Determine the [X, Y] coordinate at the center of the cell enclosing the given text.  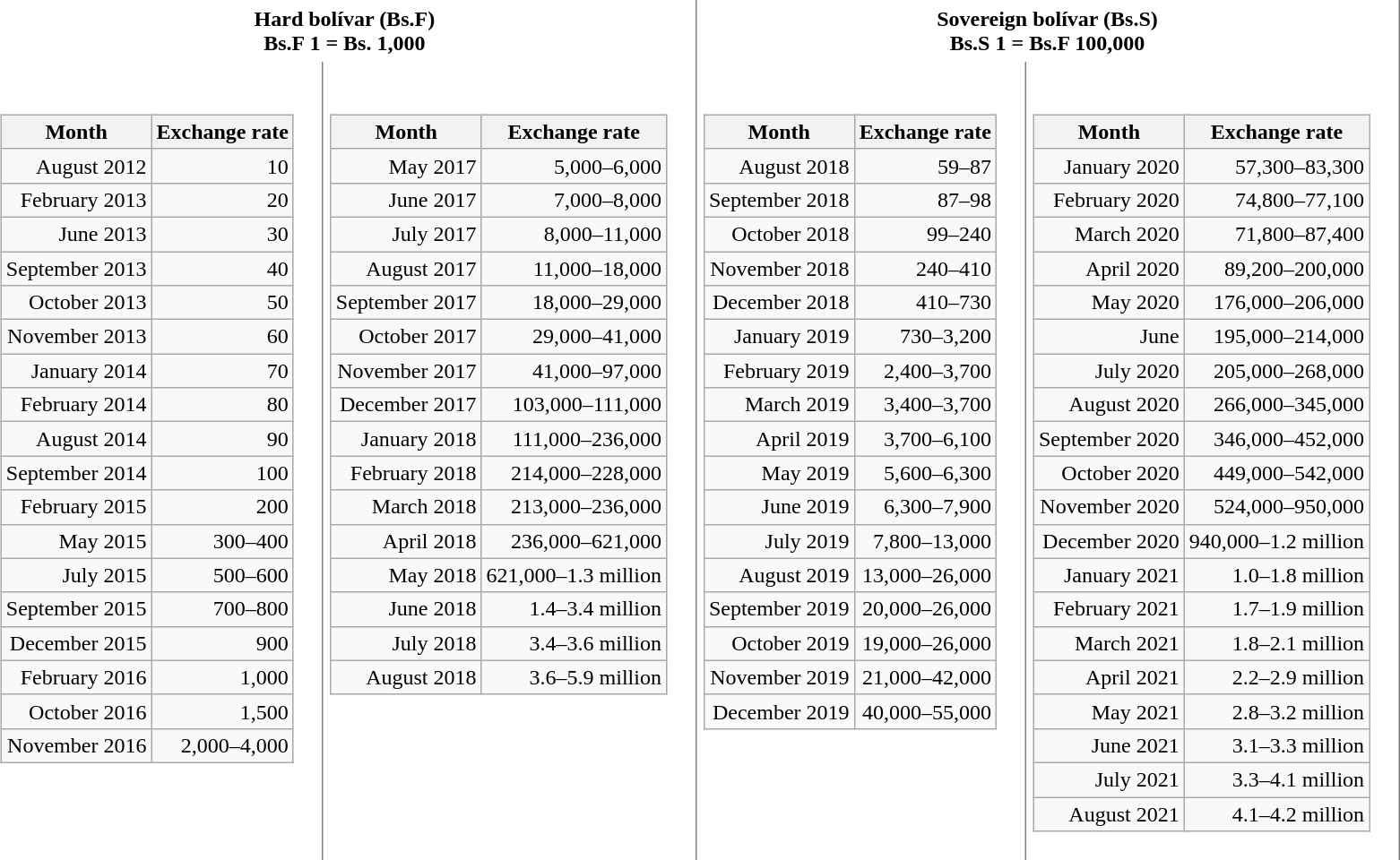
May 2021 [1109, 711]
29,000–41,000 [574, 337]
December 2015 [76, 643]
February 2019 [779, 371]
July 2015 [76, 575]
August 2017 [406, 268]
1.7–1.9 million [1276, 609]
41,000–97,000 [574, 371]
240–410 [925, 268]
December 2019 [779, 711]
October 2016 [76, 711]
September 2013 [76, 268]
June 2017 [406, 200]
621,000–1.3 million [574, 575]
September 2020 [1109, 439]
September 2017 [406, 303]
September 2019 [779, 609]
April 2018 [406, 541]
October 2018 [779, 234]
20,000–26,000 [925, 609]
April 2020 [1109, 268]
2.8–3.2 million [1276, 711]
May 2018 [406, 575]
June 2019 [779, 507]
3.1–3.3 million [1276, 745]
January 2019 [779, 337]
200 [222, 507]
6,300–7,900 [925, 507]
August 2019 [779, 575]
January 2021 [1109, 575]
70 [222, 371]
3,400–3,700 [925, 405]
August 2014 [76, 439]
4.1–4.2 million [1276, 814]
59–87 [925, 166]
89,200–200,000 [1276, 268]
1.0–1.8 million [1276, 575]
October 2017 [406, 337]
April 2019 [779, 439]
2.2–2.9 million [1276, 677]
19,000–26,000 [925, 643]
July 2018 [406, 643]
87–98 [925, 200]
February 2020 [1109, 200]
July 2020 [1109, 371]
March 2021 [1109, 643]
5,600–6,300 [925, 473]
July 2021 [1109, 779]
195,000–214,000 [1276, 337]
74,800–77,100 [1276, 200]
November 2016 [76, 745]
50 [222, 303]
11,000–18,000 [574, 268]
February 2013 [76, 200]
100 [222, 473]
300–400 [222, 541]
176,000–206,000 [1276, 303]
August 2020 [1109, 405]
November 2020 [1109, 507]
October 2019 [779, 643]
December 2020 [1109, 541]
August 2012 [76, 166]
21,000–42,000 [925, 677]
940,000–1.2 million [1276, 541]
7,800–13,000 [925, 541]
September 2015 [76, 609]
18,000–29,000 [574, 303]
60 [222, 337]
February 2018 [406, 473]
May 2017 [406, 166]
449,000–542,000 [1276, 473]
July 2019 [779, 541]
5,000–6,000 [574, 166]
2,400–3,700 [925, 371]
Sovereign bolívar (Bs.S) Bs.S 1 = Bs.F 100,000 [1047, 30]
214,000–228,000 [574, 473]
March 2020 [1109, 234]
346,000–452,000 [1276, 439]
November 2019 [779, 677]
3.3–4.1 million [1276, 779]
205,000–268,000 [1276, 371]
June 2018 [406, 609]
November 2013 [76, 337]
1,000 [222, 677]
730–3,200 [925, 337]
January 2018 [406, 439]
213,000–236,000 [574, 507]
February 2014 [76, 405]
November 2017 [406, 371]
November 2018 [779, 268]
May 2019 [779, 473]
700–800 [222, 609]
524,000–950,000 [1276, 507]
September 2014 [76, 473]
December 2017 [406, 405]
500–600 [222, 575]
30 [222, 234]
October 2020 [1109, 473]
1.4–3.4 million [574, 609]
71,800–87,400 [1276, 234]
7,000–8,000 [574, 200]
June [1109, 337]
410–730 [925, 303]
266,000–345,000 [1276, 405]
May 2020 [1109, 303]
111,000–236,000 [574, 439]
3.6–5.9 million [574, 677]
August 2021 [1109, 814]
57,300–83,300 [1276, 166]
February 2016 [76, 677]
8,000–11,000 [574, 234]
1.8–2.1 million [1276, 643]
June 2021 [1109, 745]
236,000–621,000 [574, 541]
3,700–6,100 [925, 439]
July 2017 [406, 234]
3.4–3.6 million [574, 643]
February 2015 [76, 507]
January 2014 [76, 371]
September 2018 [779, 200]
20 [222, 200]
January 2020 [1109, 166]
40,000–55,000 [925, 711]
10 [222, 166]
May 2015 [76, 541]
2,000–4,000 [222, 745]
April 2021 [1109, 677]
13,000–26,000 [925, 575]
February 2021 [1109, 609]
900 [222, 643]
December 2018 [779, 303]
1,500 [222, 711]
90 [222, 439]
March 2018 [406, 507]
99–240 [925, 234]
October 2013 [76, 303]
March 2019 [779, 405]
103,000–111,000 [574, 405]
80 [222, 405]
June 2013 [76, 234]
40 [222, 268]
